Capture the cell that displays the provided text and extract its [x, y] central coordinate. 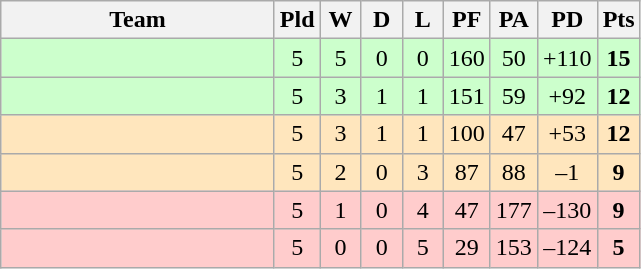
151 [466, 96]
2 [340, 172]
–130 [567, 210]
+53 [567, 134]
L [422, 20]
59 [514, 96]
160 [466, 58]
Team [138, 20]
153 [514, 248]
–124 [567, 248]
PF [466, 20]
15 [618, 58]
+110 [567, 58]
87 [466, 172]
50 [514, 58]
+92 [567, 96]
88 [514, 172]
W [340, 20]
4 [422, 210]
Pts [618, 20]
Pld [297, 20]
177 [514, 210]
–1 [567, 172]
PA [514, 20]
100 [466, 134]
D [382, 20]
PD [567, 20]
29 [466, 248]
